Detect which cell encompasses the target text, then output its (X, Y) center coordinate. 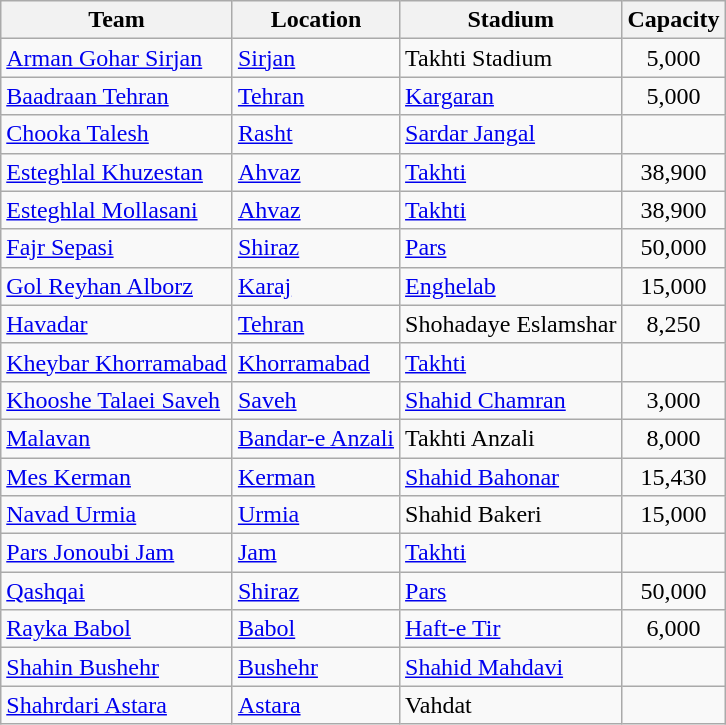
Mes Kerman (117, 477)
15,430 (674, 477)
Pars Jonoubi Jam (117, 553)
Karaj (316, 286)
Shahin Bushehr (117, 667)
Capacity (674, 20)
Location (316, 20)
Sardar Jangal (511, 134)
Shohadaye Eslamshar (511, 324)
Baadraan Tehran (117, 96)
Shahid Chamran (511, 400)
Enghelab (511, 286)
Takhti Anzali (511, 438)
Khooshe Talaei Saveh (117, 400)
Bandar-e Anzali (316, 438)
Fajr Sepasi (117, 248)
Shahid Bakeri (511, 515)
Shahid Mahdavi (511, 667)
Navad Urmia (117, 515)
Gol Reyhan Alborz (117, 286)
8,000 (674, 438)
Esteghlal Mollasani (117, 210)
Malavan (117, 438)
Kargaran (511, 96)
Bushehr (316, 667)
Chooka Talesh (117, 134)
Babol (316, 629)
Qashqai (117, 591)
6,000 (674, 629)
3,000 (674, 400)
Saveh (316, 400)
Urmia (316, 515)
Astara (316, 705)
Havadar (117, 324)
Esteghlal Khuzestan (117, 172)
Team (117, 20)
Rasht (316, 134)
Stadium (511, 20)
Khorramabad (316, 362)
Haft-e Tir (511, 629)
Sirjan (316, 58)
Rayka Babol (117, 629)
Shahrdari Astara (117, 705)
Takhti Stadium (511, 58)
Kheybar Khorramabad (117, 362)
Vahdat (511, 705)
Shahid Bahonar (511, 477)
8,250 (674, 324)
Arman Gohar Sirjan (117, 58)
Kerman (316, 477)
Jam (316, 553)
